Provide the (x, y) coordinate of the cell's center where the given text is located.  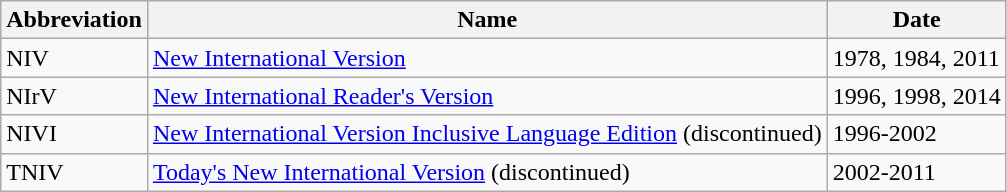
Date (916, 20)
1978, 1984, 2011 (916, 58)
NIrV (74, 96)
Abbreviation (74, 20)
NIVI (74, 134)
2002-2011 (916, 172)
Name (487, 20)
New International Reader's Version (487, 96)
NIV (74, 58)
New International Version Inclusive Language Edition (discontinued) (487, 134)
Today's New International Version (discontinued) (487, 172)
New International Version (487, 58)
1996, 1998, 2014 (916, 96)
TNIV (74, 172)
1996-2002 (916, 134)
